Return the (X, Y) coordinate for the center point of the cell that contains the specified text.  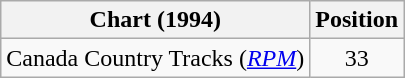
33 (357, 58)
Chart (1994) (156, 20)
Canada Country Tracks (RPM) (156, 58)
Position (357, 20)
